Determine the [X, Y] coordinate at the center of the cell enclosing the given text.  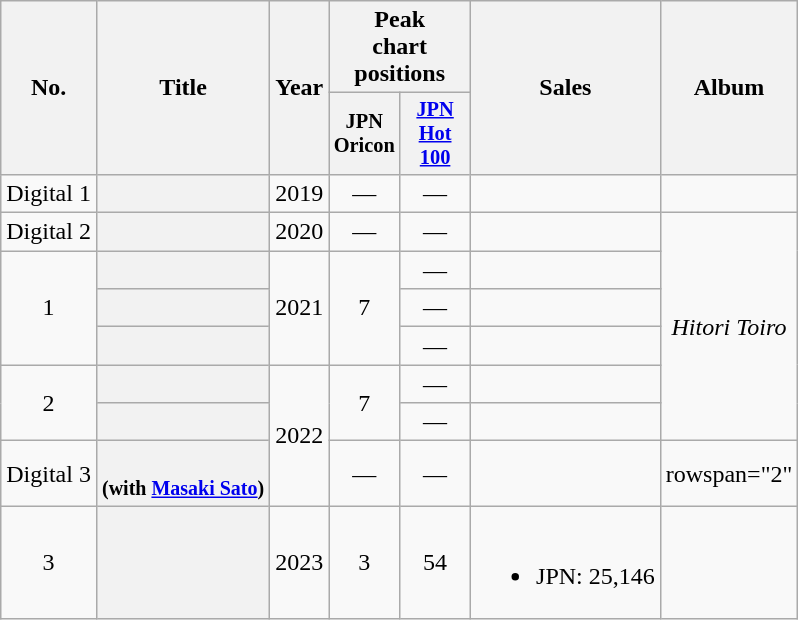
Hitori Toiro [729, 327]
Peak chart positions [400, 47]
2 [49, 403]
Sales [566, 88]
JPN: 25,146 [566, 562]
Digital 1 [49, 193]
2019 [300, 193]
1 [49, 308]
Year [300, 88]
JPN Oricon [364, 134]
Digital 2 [49, 232]
2022 [300, 436]
Album [729, 88]
Digital 3 [49, 474]
54 [436, 562]
No. [49, 88]
JPN Hot 100 [436, 134]
(with Masaki Sato) [182, 474]
2020 [300, 232]
2021 [300, 308]
Title [182, 88]
rowspan="2" [729, 474]
2023 [300, 562]
